Provide the [x, y] coordinate of the cell's center where the given text is located.  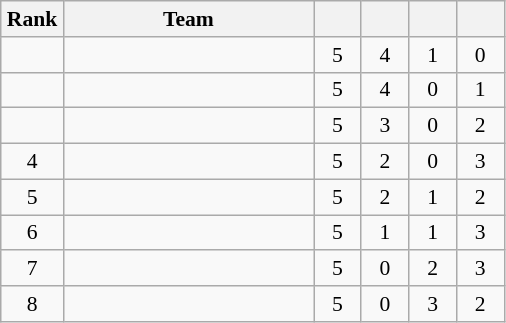
7 [32, 269]
Rank [32, 19]
8 [32, 304]
Team [188, 19]
6 [32, 233]
